Locate the cell with the specified text and output its (x, y) center coordinate. 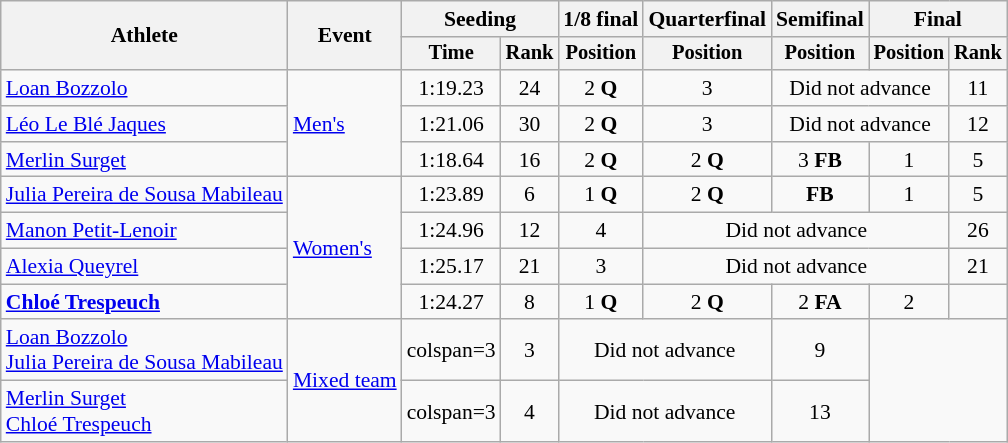
Final (938, 19)
1/8 final (600, 19)
11 (978, 88)
Merlin SurgetChloé Trespeuch (144, 412)
2 (909, 302)
Loan BozzoloJulia Pereira de Sousa Mabileau (144, 350)
26 (978, 231)
30 (530, 124)
6 (530, 195)
FB (820, 195)
Event (345, 36)
8 (530, 302)
Chloé Trespeuch (144, 302)
1:19.23 (452, 88)
Time (452, 54)
Merlin Surget (144, 160)
2 FA (820, 302)
Seeding (480, 19)
Loan Bozzolo (144, 88)
13 (820, 412)
Women's (345, 248)
1:21.06 (452, 124)
1:18.64 (452, 160)
Léo Le Blé Jaques (144, 124)
Manon Petit-Lenoir (144, 231)
9 (820, 350)
3 FB (820, 160)
1:24.27 (452, 302)
Alexia Queyrel (144, 267)
Athlete (144, 36)
Men's (345, 124)
24 (530, 88)
Semifinal (820, 19)
1:24.96 (452, 231)
1:23.89 (452, 195)
Mixed team (345, 381)
Julia Pereira de Sousa Mabileau (144, 195)
16 (530, 160)
Quarterfinal (707, 19)
1:25.17 (452, 267)
